Identify which cell holds the provided text, then report its (x, y) central coordinate. 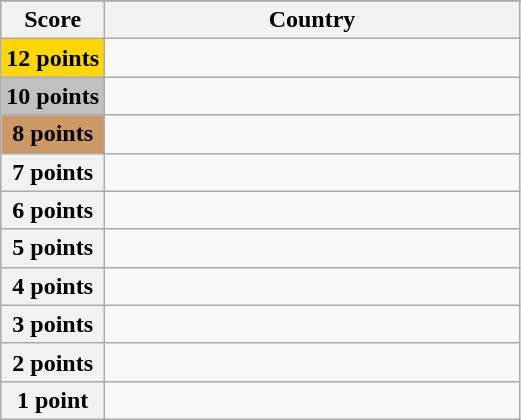
12 points (53, 58)
3 points (53, 324)
Score (53, 20)
6 points (53, 210)
1 point (53, 400)
5 points (53, 248)
Country (312, 20)
10 points (53, 96)
7 points (53, 172)
8 points (53, 134)
2 points (53, 362)
4 points (53, 286)
